Identify which cell holds the provided text, then report its (X, Y) central coordinate. 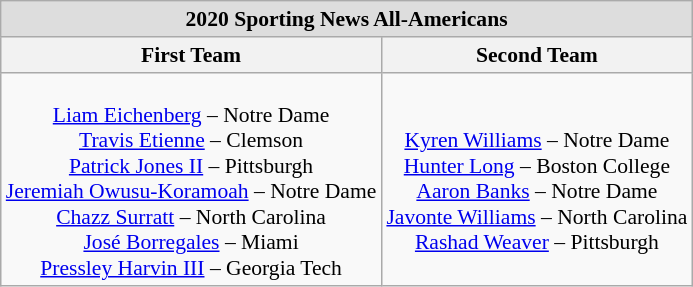
Second Team (536, 55)
2020 Sporting News All-Americans (347, 19)
Kyren Williams – Notre DameHunter Long – Boston CollegeAaron Banks – Notre DameJavonte Williams – North CarolinaRashad Weaver – Pittsburgh (536, 179)
First Team (192, 55)
